Provide the [X, Y] coordinate of the cell's center where the given text is located.  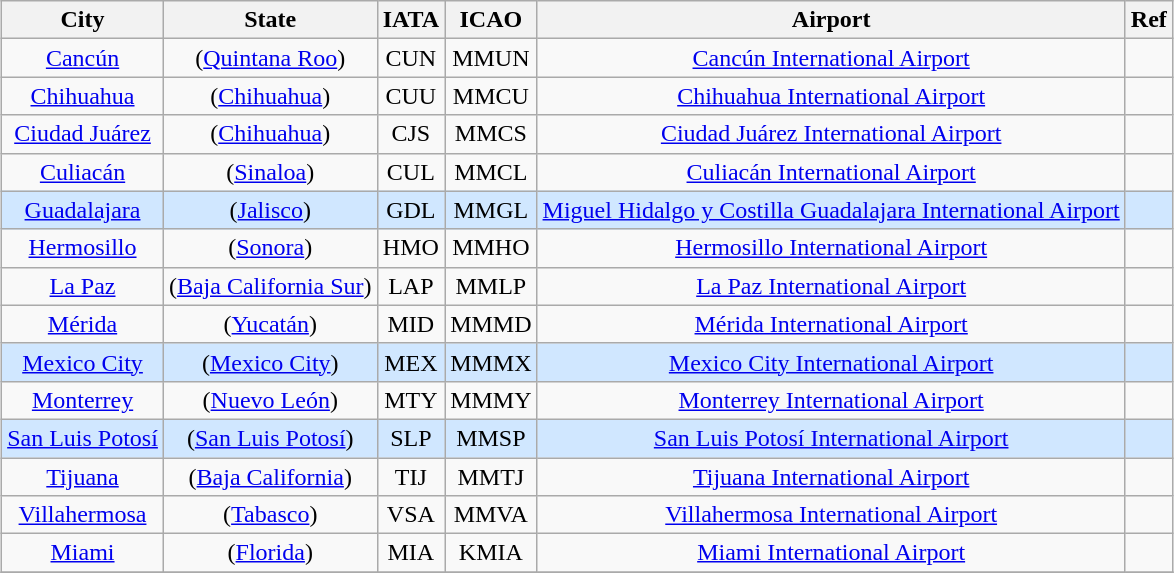
ICAO [491, 20]
MMCS [491, 134]
(Jalisco) [270, 210]
MMTJ [491, 477]
(Sonora) [270, 248]
MMCL [491, 172]
Ciudad Juárez [83, 134]
SLP [411, 438]
MMGL [491, 210]
Chihuahua [83, 96]
Hermosillo International Airport [831, 248]
LAP [411, 286]
(Mexico City) [270, 362]
(Sinaloa) [270, 172]
(Quintana Roo) [270, 58]
MMMX [491, 362]
Hermosillo [83, 248]
(Yucatán) [270, 324]
Mérida [83, 324]
Tijuana [83, 477]
MMHO [491, 248]
Monterrey [83, 400]
La Paz International Airport [831, 286]
GDL [411, 210]
CJS [411, 134]
MEX [411, 362]
Mexico City International Airport [831, 362]
San Luis Potosí [83, 438]
VSA [411, 515]
City [83, 20]
MID [411, 324]
MTY [411, 400]
CUL [411, 172]
MIA [411, 553]
Villahermosa [83, 515]
MMVA [491, 515]
Ciudad Juárez International Airport [831, 134]
MMMY [491, 400]
MMMD [491, 324]
MMCU [491, 96]
San Luis Potosí International Airport [831, 438]
Guadalajara [83, 210]
Ref [1148, 20]
CUN [411, 58]
Cancún International Airport [831, 58]
(San Luis Potosí) [270, 438]
Airport [831, 20]
Miami [83, 553]
Villahermosa International Airport [831, 515]
CUU [411, 96]
(Florida) [270, 553]
Mérida International Airport [831, 324]
La Paz [83, 286]
Tijuana International Airport [831, 477]
Monterrey International Airport [831, 400]
(Tabasco) [270, 515]
HMO [411, 248]
IATA [411, 20]
Culiacán [83, 172]
Culiacán International Airport [831, 172]
Miami International Airport [831, 553]
Mexico City [83, 362]
TIJ [411, 477]
State [270, 20]
MMSP [491, 438]
MMUN [491, 58]
Chihuahua International Airport [831, 96]
(Nuevo León) [270, 400]
Cancún [83, 58]
(Baja California) [270, 477]
Miguel Hidalgo y Costilla Guadalajara International Airport [831, 210]
KMIA [491, 553]
MMLP [491, 286]
(Baja California Sur) [270, 286]
